Detect which cell encompasses the target text, then output its [x, y] center coordinate. 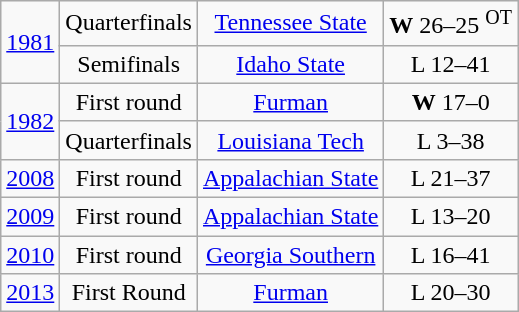
L 13–20 [451, 217]
L 3–38 [451, 140]
2008 [30, 178]
Tennessee State [290, 24]
Louisiana Tech [290, 140]
L 16–41 [451, 255]
Idaho State [290, 64]
W 26–25 OT [451, 24]
2009 [30, 217]
L 12–41 [451, 64]
2010 [30, 255]
Georgia Southern [290, 255]
L 20–30 [451, 293]
W 17–0 [451, 102]
2013 [30, 293]
First Round [129, 293]
Semifinals [129, 64]
1982 [30, 121]
L 21–37 [451, 178]
1981 [30, 42]
